Extract the [x, y] coordinate from the center of the cell holding the provided text.  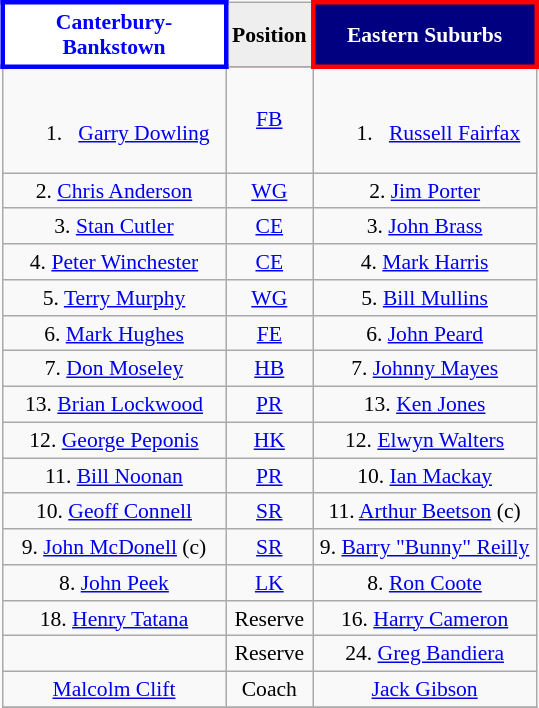
Position [270, 35]
Canterbury-Bankstown [114, 35]
7. Don Moseley [114, 369]
3. John Brass [424, 226]
11. Arthur Beetson (c) [424, 511]
Eastern Suburbs [424, 35]
24. Greg Bandiera [424, 654]
Jack Gibson [424, 690]
5. Bill Mullins [424, 298]
HB [270, 369]
Coach [270, 690]
16. Harry Cameron [424, 618]
8. Ron Coote [424, 583]
2. Jim Porter [424, 191]
Malcolm Clift [114, 690]
10. Ian Mackay [424, 476]
HK [270, 440]
7. Johnny Mayes [424, 369]
4. Mark Harris [424, 262]
13. Ken Jones [424, 405]
4. Peter Winchester [114, 262]
Russell Fairfax [424, 120]
6. Mark Hughes [114, 333]
FE [270, 333]
5. Terry Murphy [114, 298]
2. Chris Anderson [114, 191]
8. John Peek [114, 583]
Garry Dowling [114, 120]
12. George Peponis [114, 440]
12. Elwyn Walters [424, 440]
LK [270, 583]
FB [270, 120]
18. Henry Tatana [114, 618]
9. Barry "Bunny" Reilly [424, 547]
3. Stan Cutler [114, 226]
6. John Peard [424, 333]
10. Geoff Connell [114, 511]
11. Bill Noonan [114, 476]
9. John McDonell (c) [114, 547]
13. Brian Lockwood [114, 405]
